Detect which cell encompasses the target text, then output its [x, y] center coordinate. 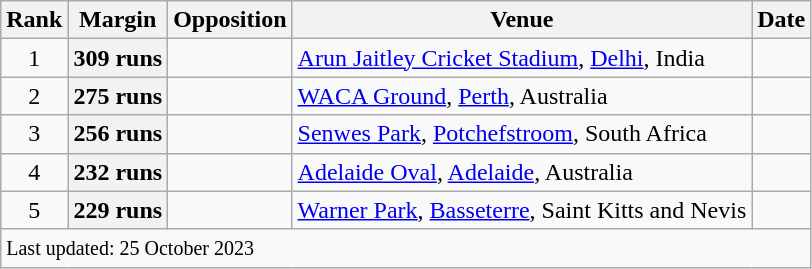
Opposition [230, 20]
Last updated: 25 October 2023 [406, 248]
309 runs [118, 58]
4 [34, 172]
Arun Jaitley Cricket Stadium, Delhi, India [522, 58]
5 [34, 210]
Margin [118, 20]
1 [34, 58]
232 runs [118, 172]
Warner Park, Basseterre, Saint Kitts and Nevis [522, 210]
256 runs [118, 134]
Adelaide Oval, Adelaide, Australia [522, 172]
Venue [522, 20]
Date [782, 20]
275 runs [118, 96]
2 [34, 96]
WACA Ground, Perth, Australia [522, 96]
Senwes Park, Potchefstroom, South Africa [522, 134]
229 runs [118, 210]
3 [34, 134]
Rank [34, 20]
